Locate the cell with the specified text and output its (X, Y) center coordinate. 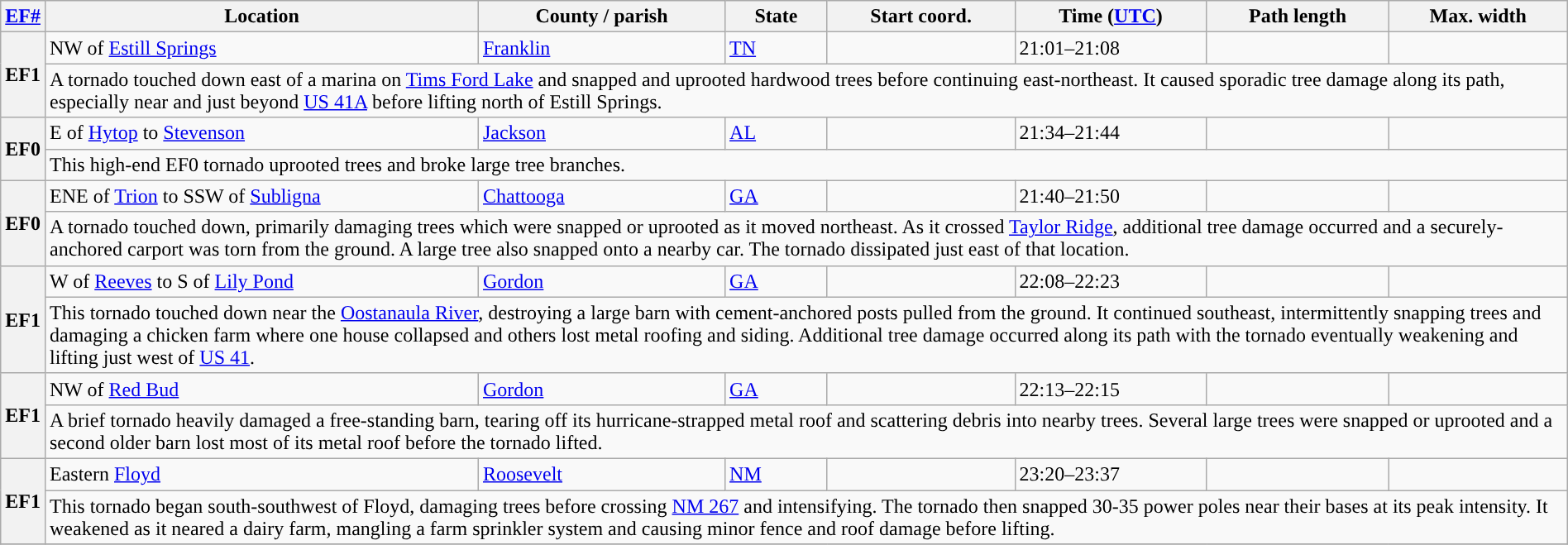
Max. width (1478, 17)
NM (777, 474)
State (777, 17)
Chattooga (601, 196)
23:20–23:37 (1111, 474)
22:13–22:15 (1111, 389)
21:40–21:50 (1111, 196)
21:34–21:44 (1111, 133)
Time (UTC) (1111, 17)
22:08–22:23 (1111, 281)
AL (777, 133)
EF# (23, 17)
NW of Estill Springs (261, 48)
Jackson (601, 133)
TN (777, 48)
NW of Red Bud (261, 389)
Location (261, 17)
Eastern Floyd (261, 474)
County / parish (601, 17)
E of Hytop to Stevenson (261, 133)
Path length (1298, 17)
Start coord. (921, 17)
21:01–21:08 (1111, 48)
Roosevelt (601, 474)
ENE of Trion to SSW of Subligna (261, 196)
W of Reeves to S of Lily Pond (261, 281)
This high-end EF0 tornado uprooted trees and broke large tree branches. (806, 165)
Franklin (601, 48)
